Output the [X, Y] coordinate of the center of the cell containing the given text.  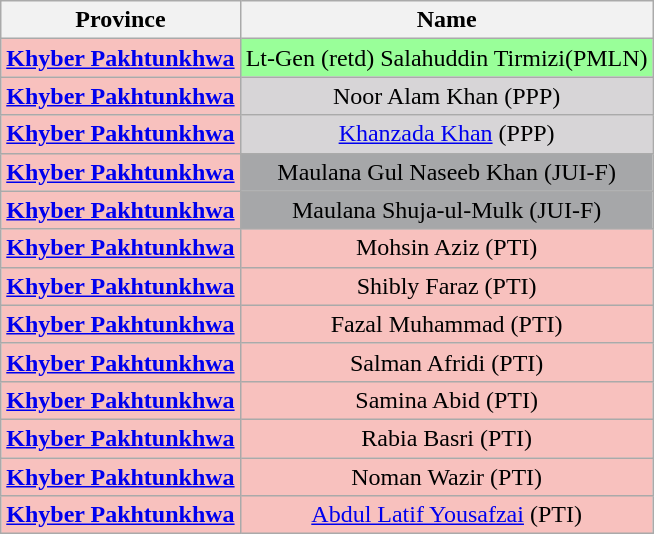
Maulana Gul Naseeb Khan (JUI-F) [446, 172]
Salman Afridi (PTI) [446, 362]
Samina Abid (PTI) [446, 400]
Lt-Gen (retd) Salahuddin Tirmizi(PMLN) [446, 58]
Fazal Muhammad (PTI) [446, 324]
Shibly Faraz (PTI) [446, 286]
Abdul Latif Yousafzai (PTI) [446, 515]
Province [120, 20]
Khanzada Khan (PPP) [446, 134]
Maulana Shuja-ul-Mulk (JUI-F) [446, 210]
Rabia Basri (PTI) [446, 438]
Noor Alam Khan (PPP) [446, 96]
Noman Wazir (PTI) [446, 477]
Mohsin Aziz (PTI) [446, 248]
Name [446, 20]
